Output the (X, Y) coordinate of the center of the cell containing the given text.  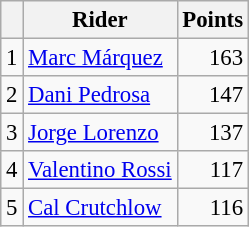
117 (212, 170)
147 (212, 95)
1 (12, 58)
137 (212, 133)
163 (212, 58)
Points (212, 20)
3 (12, 133)
5 (12, 208)
Dani Pedrosa (100, 95)
Rider (100, 20)
2 (12, 95)
Cal Crutchlow (100, 208)
4 (12, 170)
Jorge Lorenzo (100, 133)
Valentino Rossi (100, 170)
116 (212, 208)
Marc Márquez (100, 58)
